Determine the [x, y] coordinate at the center of the cell enclosing the given text.  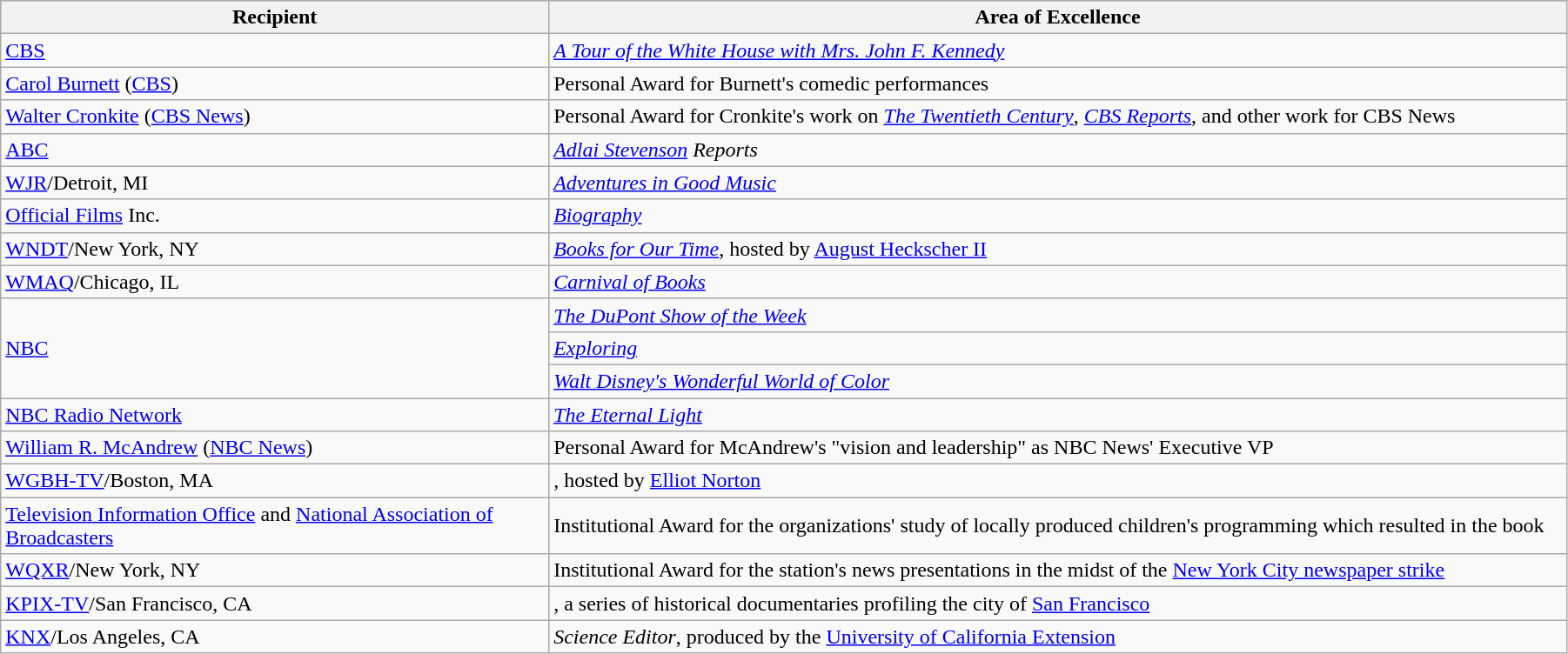
WQXR/New York, NY [275, 571]
NBC [275, 348]
Carnival of Books [1058, 282]
Personal Award for Burnett's comedic performances [1058, 83]
Exploring [1058, 348]
WGBH-TV/Boston, MA [275, 481]
Walt Disney's Wonderful World of Color [1058, 381]
, hosted by Elliot Norton [1058, 481]
Adlai Stevenson Reports [1058, 150]
Books for Our Time, hosted by August Heckscher II [1058, 249]
Recipient [275, 17]
Science Editor, produced by the University of California Extension [1058, 637]
Personal Award for Cronkite's work on The Twentieth Century, CBS Reports, and other work for CBS News [1058, 117]
Institutional Award for the station's news presentations in the midst of the New York City newspaper strike [1058, 571]
Carol Burnett (CBS) [275, 83]
Walter Cronkite (CBS News) [275, 117]
Area of Excellence [1058, 17]
William R. McAndrew (NBC News) [275, 448]
The Eternal Light [1058, 415]
Adventures in Good Music [1058, 183]
Television Information Office and National Association of Broadcasters [275, 525]
Institutional Award for the organizations' study of locally produced children's programming which resulted in the book [1058, 525]
CBS [275, 50]
NBC Radio Network [275, 415]
ABC [275, 150]
KNX/Los Angeles, CA [275, 637]
, a series of historical documentaries profiling the city of San Francisco [1058, 604]
WMAQ/Chicago, IL [275, 282]
Official Films Inc. [275, 216]
Personal Award for McAndrew's "vision and leadership" as NBC News' Executive VP [1058, 448]
A Tour of the White House with Mrs. John F. Kennedy [1058, 50]
The DuPont Show of the Week [1058, 315]
KPIX-TV/San Francisco, CA [275, 604]
WNDT/New York, NY [275, 249]
WJR/Detroit, MI [275, 183]
Biography [1058, 216]
